Identify which cell holds the provided text, then report its (x, y) central coordinate. 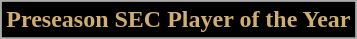
Preseason SEC Player of the Year (178, 20)
